Search for the cell housing the specified text and yield its [X, Y] center coordinate. 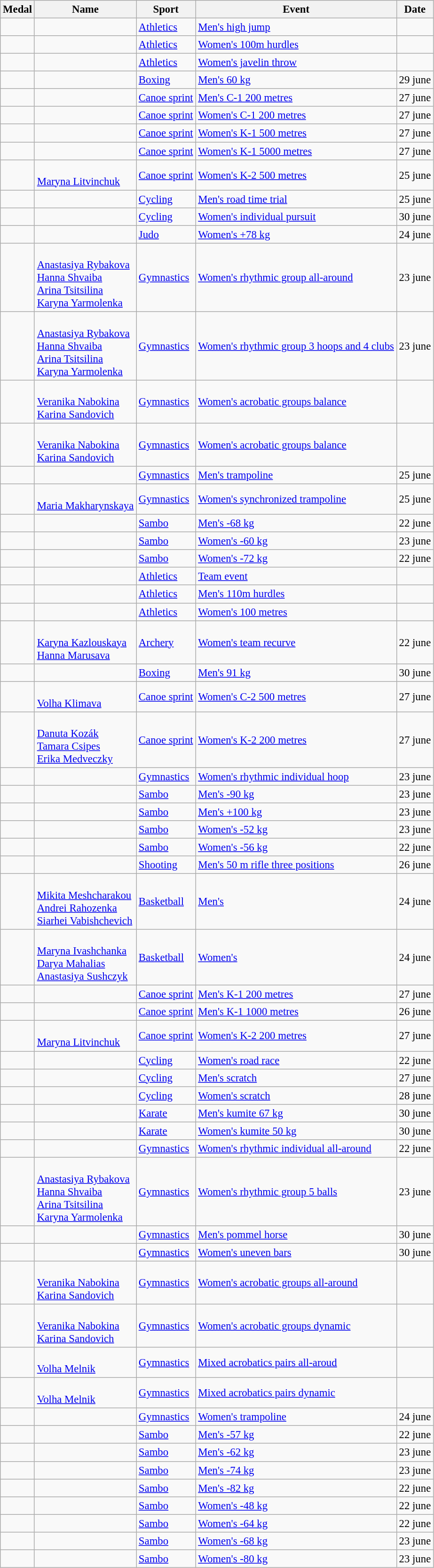
Men's high jump [296, 27]
Men's -74 kg [296, 1470]
Women's team recurve [296, 642]
Women's rhythmic group all-around [296, 278]
Women's synchronized trampoline [296, 500]
Mixed acrobatics pairs dynamic [296, 1393]
Men's [296, 902]
Men's -90 kg [296, 794]
Women's -72 kg [296, 559]
Women's -80 kg [296, 1559]
Women's -64 kg [296, 1523]
Mixed acrobatics pairs all-aroud [296, 1363]
Women's C-1 200 metres [296, 115]
Men's K-1 200 metres [296, 994]
Women's -52 kg [296, 830]
Women's C-2 500 metres [296, 696]
Women's trampoline [296, 1417]
Women's -56 kg [296, 848]
Team event [296, 576]
Women's K-1 500 metres [296, 133]
Mikita MeshcharakouAndrei RahozenkaSiarhei Vabishchevich [85, 902]
Karyna KazlouskayaHanna Marusava [85, 642]
Women's uneven bars [296, 1252]
Women's individual pursuit [296, 216]
Volha Klimava [85, 696]
Women's +78 kg [296, 234]
Women's rhythmic individual hoop [296, 776]
Women's acrobatic groups dynamic [296, 1326]
Women's [296, 957]
Danuta KozákTamara CsipesErika Medveczky [85, 740]
Women's rhythmic group 5 balls [296, 1192]
Men's K-1 1000 metres [296, 1012]
Men's scratch [296, 1078]
Men's road time trial [296, 199]
Women's -68 kg [296, 1541]
Men's 50 m rifle three positions [296, 865]
Men's 110m hurdles [296, 594]
Men's 91 kg [296, 672]
Women's K-1 5000 metres [296, 151]
Men's 60 kg [296, 80]
Men's trampoline [296, 475]
Women's kumite 50 kg [296, 1131]
Women's 100 metres [296, 612]
Women's road race [296, 1060]
Men's kumite 67 kg [296, 1113]
Women's acrobatic groups all-around [296, 1283]
Men's -68 kg [296, 523]
Event [296, 9]
Archery [166, 642]
Men's -62 kg [296, 1453]
Shooting [166, 865]
Men's -82 kg [296, 1488]
Women's K-2 500 metres [296, 175]
Women's javelin throw [296, 63]
Maryna IvashchankaDarya MahaliasAnastasiya Sushczyk [85, 957]
Men's +100 kg [296, 812]
Women's -60 kg [296, 541]
Women's 100m hurdles [296, 45]
Date [415, 9]
Women's -48 kg [296, 1505]
28 june [415, 1096]
Women's rhythmic individual all-around [296, 1149]
Men's -57 kg [296, 1435]
Sport [166, 9]
Medal [18, 9]
Women's rhythmic group 3 hoops and 4 clubs [296, 346]
Maria Makharynskaya [85, 500]
29 june [415, 80]
Men's pommel horse [296, 1235]
Women's scratch [296, 1096]
Judo [166, 234]
Name [85, 9]
Men's C-1 200 metres [296, 98]
